Provide the (X, Y) coordinate of the cell's center where the given text is located.  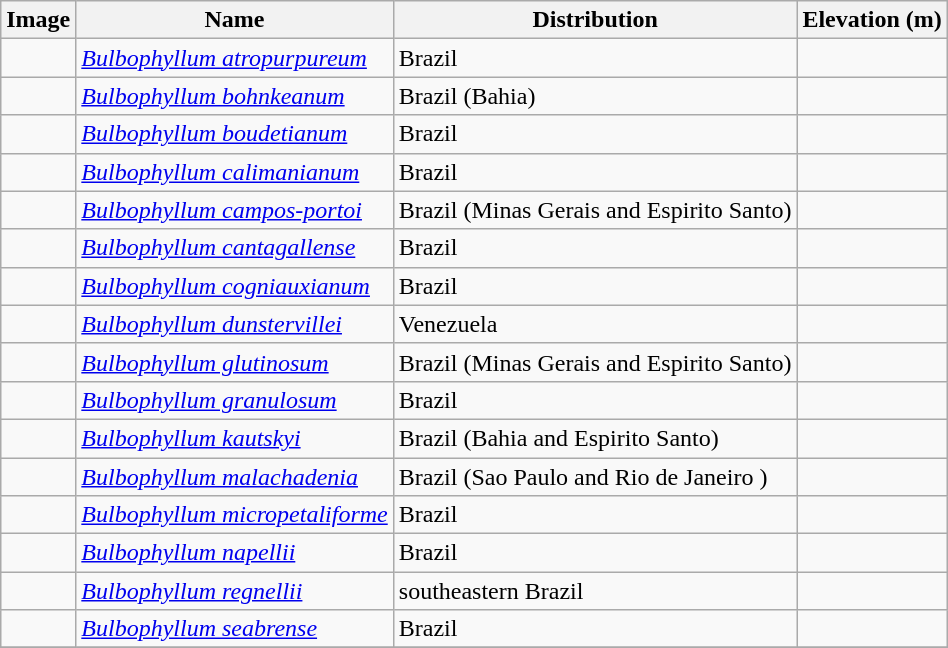
Bulbophyllum regnellii (234, 591)
Bulbophyllum glutinosum (234, 362)
Distribution (595, 20)
Bulbophyllum cantagallense (234, 248)
Bulbophyllum cogniauxianum (234, 286)
Bulbophyllum granulosum (234, 400)
Bulbophyllum campos-portoi (234, 210)
Bulbophyllum dunstervillei (234, 324)
Bulbophyllum micropetaliforme (234, 515)
Bulbophyllum atropurpureum (234, 58)
southeastern Brazil (595, 591)
Brazil (Bahia and Espirito Santo) (595, 438)
Image (38, 20)
Brazil (Bahia) (595, 96)
Bulbophyllum boudetianum (234, 134)
Bulbophyllum kautskyi (234, 438)
Venezuela (595, 324)
Elevation (m) (872, 20)
Bulbophyllum calimanianum (234, 172)
Name (234, 20)
Bulbophyllum bohnkeanum (234, 96)
Bulbophyllum malachadenia (234, 477)
Bulbophyllum napellii (234, 553)
Brazil (Sao Paulo and Rio de Janeiro ) (595, 477)
Bulbophyllum seabrense (234, 629)
